Locate the cell with the specified text and output its [x, y] center coordinate. 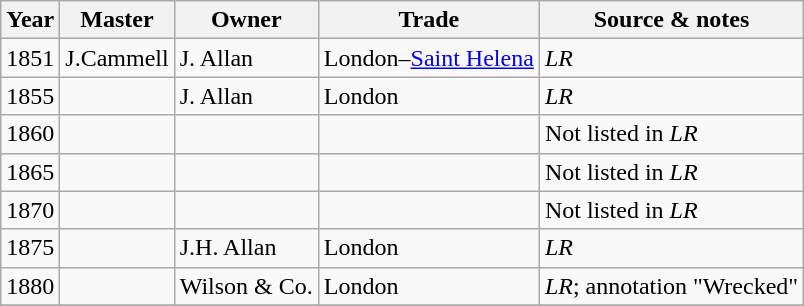
Wilson & Co. [246, 286]
1880 [30, 286]
1870 [30, 210]
Trade [428, 20]
J.H. Allan [246, 248]
Source & notes [671, 20]
J.Cammell [117, 58]
1855 [30, 96]
1865 [30, 172]
London–Saint Helena [428, 58]
Master [117, 20]
1875 [30, 248]
1860 [30, 134]
1851 [30, 58]
Owner [246, 20]
LR; annotation "Wrecked" [671, 286]
Year [30, 20]
